For the text-containing cell, return its midpoint in (X, Y) coordinate format. 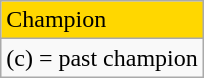
Champion (102, 20)
(c) = past champion (102, 58)
